Determine the (x, y) coordinate at the center of the cell enclosing the given text.  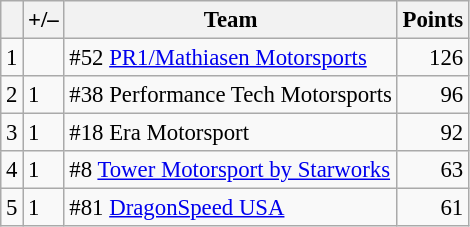
+/– (44, 20)
5 (12, 208)
61 (432, 208)
96 (432, 95)
126 (432, 58)
63 (432, 170)
Points (432, 20)
#18 Era Motorsport (230, 133)
92 (432, 133)
Team (230, 20)
3 (12, 133)
#38 Performance Tech Motorsports (230, 95)
#52 PR1/Mathiasen Motorsports (230, 58)
4 (12, 170)
#81 DragonSpeed USA (230, 208)
2 (12, 95)
#8 Tower Motorsport by Starworks (230, 170)
